Pinpoint the cell where the given text exists, returning its [x, y] midpoint coordinate. 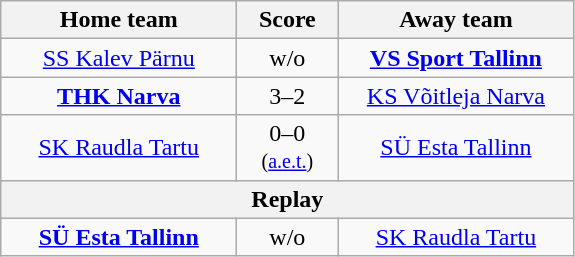
KS Võitleja Narva [456, 96]
3–2 [288, 96]
Replay [288, 199]
VS Sport Tallinn [456, 58]
SS Kalev Pärnu [119, 58]
THK Narva [119, 96]
Away team [456, 20]
Score [288, 20]
0–0(a.e.t.) [288, 148]
Home team [119, 20]
